From the cell containing the given text, extract its center point as [x, y] coordinate. 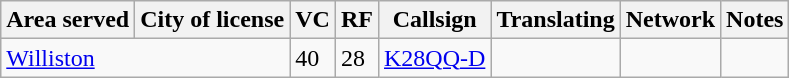
Area served [68, 20]
RF [356, 20]
40 [313, 58]
Callsign [434, 20]
K28QQ-D [434, 58]
Translating [556, 20]
Williston [146, 58]
Notes [755, 20]
VC [313, 20]
28 [356, 58]
Network [670, 20]
City of license [212, 20]
